Determine the [X, Y] coordinate at the center of the cell enclosing the given text.  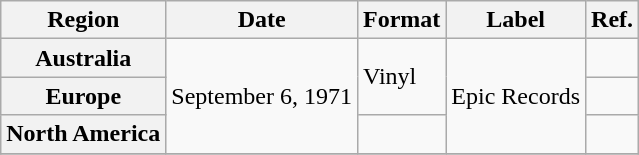
Label [516, 20]
Epic Records [516, 96]
Date [262, 20]
September 6, 1971 [262, 96]
Europe [84, 96]
Format [401, 20]
Australia [84, 58]
Region [84, 20]
Vinyl [401, 77]
Ref. [612, 20]
North America [84, 134]
